Pinpoint the cell where the given text exists, returning its (X, Y) midpoint coordinate. 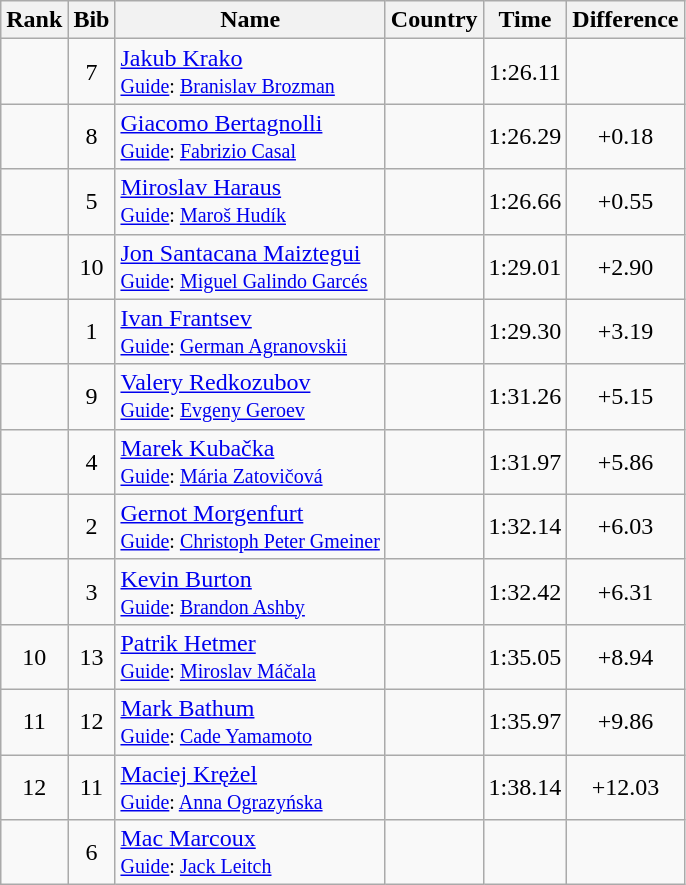
Miroslav HarausGuide: Maroš Hudík (250, 202)
1 (92, 332)
6 (92, 852)
Valery RedkozubovGuide: Evgeny Geroev (250, 396)
+8.94 (626, 656)
1:31.26 (525, 396)
13 (92, 656)
Maciej KrężelGuide: Anna Ograzyńska (250, 786)
Mark BathumGuide: Cade Yamamoto (250, 722)
Mac MarcouxGuide: Jack Leitch (250, 852)
+2.90 (626, 266)
Name (250, 20)
1:32.14 (525, 526)
5 (92, 202)
1:35.05 (525, 656)
+5.15 (626, 396)
8 (92, 136)
+6.03 (626, 526)
Gernot MorgenfurtGuide: Christoph Peter Gmeiner (250, 526)
+12.03 (626, 786)
+5.86 (626, 462)
3 (92, 592)
7 (92, 72)
Country (434, 20)
1:29.01 (525, 266)
Marek KubačkaGuide: Mária Zatovičová (250, 462)
Time (525, 20)
Difference (626, 20)
4 (92, 462)
+9.86 (626, 722)
Jakub KrakoGuide: Branislav Brozman (250, 72)
1:29.30 (525, 332)
+0.55 (626, 202)
+0.18 (626, 136)
1:26.29 (525, 136)
9 (92, 396)
Kevin BurtonGuide: Brandon Ashby (250, 592)
1:26.11 (525, 72)
2 (92, 526)
1:31.97 (525, 462)
Patrik HetmerGuide: Miroslav Máčala (250, 656)
1:32.42 (525, 592)
1:35.97 (525, 722)
Giacomo BertagnolliGuide: Fabrizio Casal (250, 136)
+6.31 (626, 592)
Jon Santacana MaizteguiGuide: Miguel Galindo Garcés (250, 266)
Bib (92, 20)
Rank (34, 20)
1:38.14 (525, 786)
Ivan FrantsevGuide: German Agranovskii (250, 332)
+3.19 (626, 332)
1:26.66 (525, 202)
